Determine the [x, y] coordinate at the center of the cell enclosing the given text.  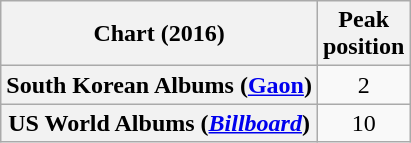
10 [363, 123]
2 [363, 85]
South Korean Albums (Gaon) [160, 85]
Chart (2016) [160, 34]
Peakposition [363, 34]
US World Albums (Billboard) [160, 123]
